Scan for the cell matching the given text and deliver its (x, y) coordinate at center. 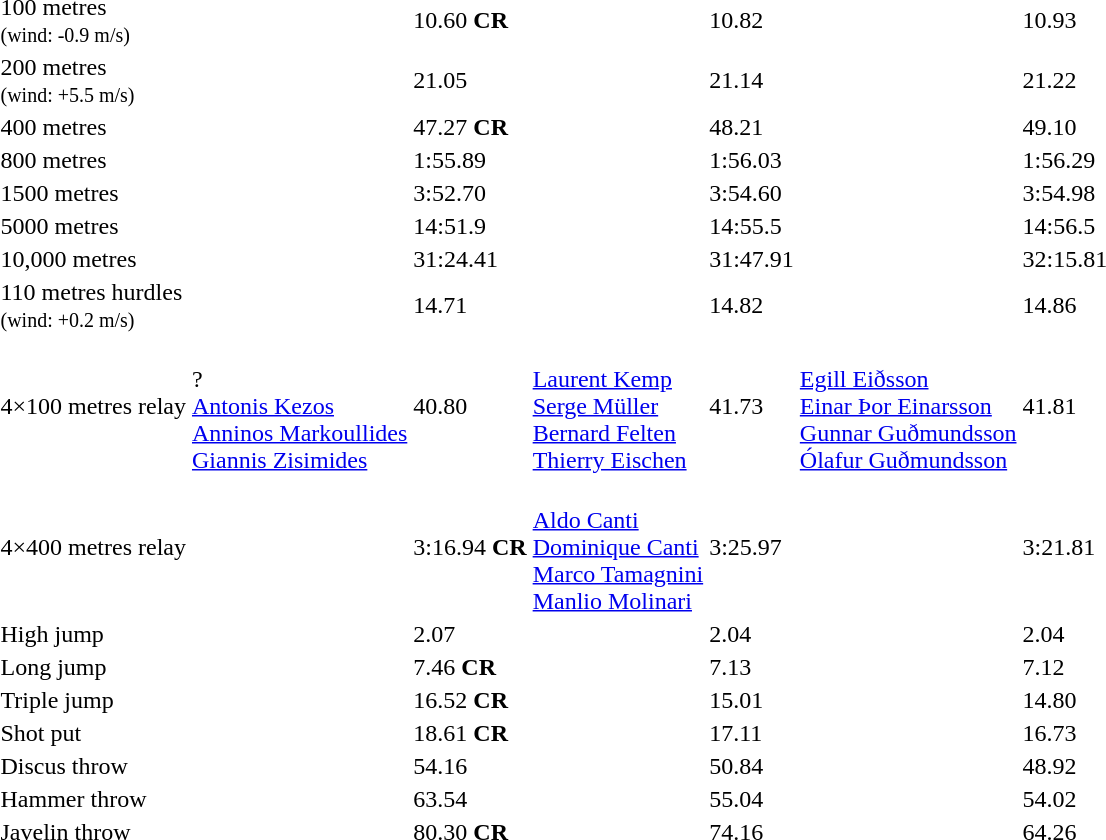
1:56.03 (752, 160)
31:24.41 (470, 259)
14:51.9 (470, 226)
40.80 (470, 406)
14:55.5 (752, 226)
63.54 (470, 799)
41.73 (752, 406)
3:54.60 (752, 193)
47.27 CR (470, 127)
3:25.97 (752, 547)
3:16.94 CR (470, 547)
18.61 CR (470, 733)
48.21 (752, 127)
16.52 CR (470, 700)
50.84 (752, 766)
Egill EiðssonEinar Þor EinarssonGunnar GuðmundssonÓlafur Guðmundsson (908, 406)
2.04 (752, 634)
14.82 (752, 306)
21.05 (470, 80)
15.01 (752, 700)
Laurent KempSerge MüllerBernard FeltenThierry Eischen (618, 406)
Aldo CantiDominique CantiMarco TamagniniManlio Molinari (618, 547)
17.11 (752, 733)
?Antonis KezosAnninos MarkoullidesGiannis Zisimides (299, 406)
7.13 (752, 667)
31:47.91 (752, 259)
54.16 (470, 766)
21.14 (752, 80)
1:55.89 (470, 160)
3:52.70 (470, 193)
55.04 (752, 799)
2.07 (470, 634)
7.46 CR (470, 667)
14.71 (470, 306)
